Locate the cell with the specified text and output its [X, Y] center coordinate. 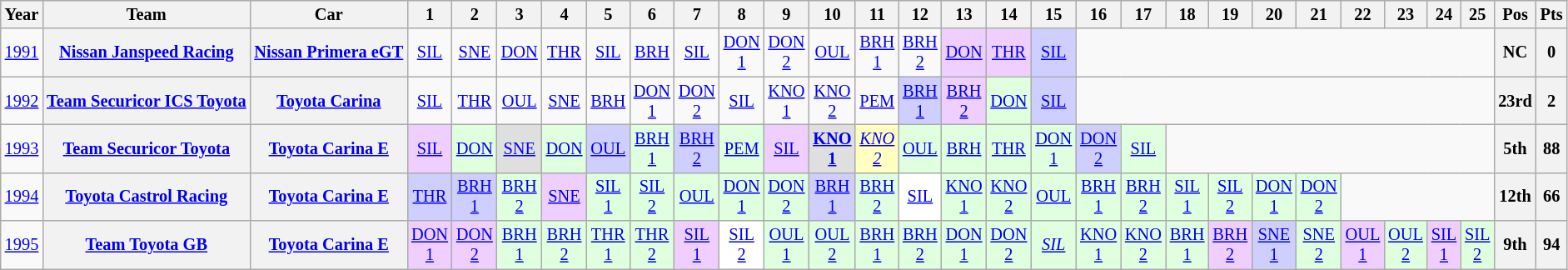
Pts [1552, 14]
18 [1187, 14]
Nissan Janspeed Racing [147, 52]
Team [147, 14]
17 [1143, 14]
66 [1552, 197]
4 [565, 14]
23 [1406, 14]
13 [964, 14]
10 [832, 14]
NC [1515, 52]
14 [1008, 14]
7 [697, 14]
1994 [22, 197]
Team Toyota GB [147, 245]
1 [430, 14]
23rd [1515, 101]
12 [920, 14]
21 [1319, 14]
24 [1444, 14]
16 [1098, 14]
15 [1053, 14]
Team Securicor Toyota [147, 148]
Toyota Castrol Racing [147, 197]
Pos [1515, 14]
88 [1552, 148]
SNE1 [1274, 245]
19 [1230, 14]
11 [877, 14]
1995 [22, 245]
9th [1515, 245]
6 [652, 14]
THR2 [652, 245]
5th [1515, 148]
8 [742, 14]
Team Securicor ICS Toyota [147, 101]
5 [608, 14]
Year [22, 14]
22 [1363, 14]
Nissan Primera eGT [328, 52]
0 [1552, 52]
Car [328, 14]
94 [1552, 245]
3 [520, 14]
Toyota Carina [328, 101]
SNE2 [1319, 245]
THR1 [608, 245]
9 [787, 14]
20 [1274, 14]
1993 [22, 148]
25 [1477, 14]
12th [1515, 197]
1991 [22, 52]
1992 [22, 101]
